Find where the given text appears and provide that cell's center as (X, Y) coordinate. 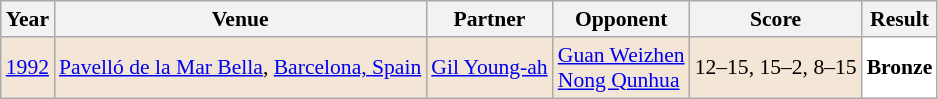
Score (776, 19)
Bronze (900, 68)
Pavelló de la Mar Bella, Barcelona, Spain (240, 68)
Year (28, 19)
1992 (28, 68)
Partner (489, 19)
12–15, 15–2, 8–15 (776, 68)
Result (900, 19)
Venue (240, 19)
Gil Young-ah (489, 68)
Opponent (622, 19)
Guan Weizhen Nong Qunhua (622, 68)
